Extract the (X, Y) coordinate from the center of the cell holding the provided text.  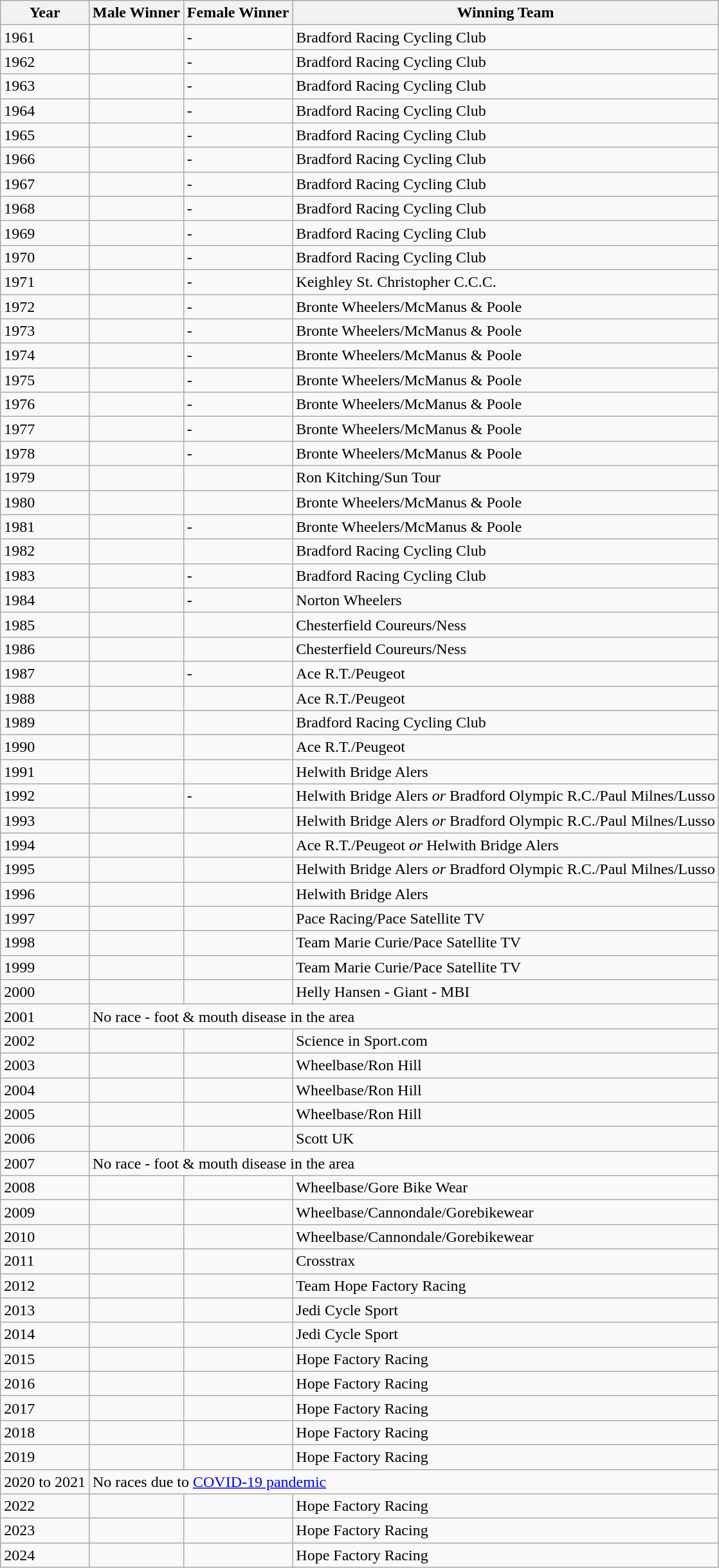
2005 (45, 1115)
1997 (45, 918)
2002 (45, 1041)
1965 (45, 135)
2019 (45, 1457)
Ace R.T./Peugeot or Helwith Bridge Alers (505, 845)
1976 (45, 405)
1999 (45, 967)
1981 (45, 527)
2014 (45, 1335)
1975 (45, 380)
Male Winner (136, 13)
Winning Team (505, 13)
Keighley St. Christopher C.C.C. (505, 282)
2017 (45, 1408)
1963 (45, 86)
Scott UK (505, 1139)
2008 (45, 1188)
Team Hope Factory Racing (505, 1286)
1986 (45, 649)
2020 to 2021 (45, 1481)
1969 (45, 233)
2001 (45, 1016)
2000 (45, 992)
2012 (45, 1286)
1977 (45, 429)
Year (45, 13)
Crosstrax (505, 1261)
Helly Hansen - Giant - MBI (505, 992)
2007 (45, 1163)
2018 (45, 1432)
No races due to COVID-19 pandemic (404, 1481)
1992 (45, 796)
Science in Sport.com (505, 1041)
2015 (45, 1359)
2009 (45, 1212)
1961 (45, 37)
1982 (45, 551)
2010 (45, 1237)
1995 (45, 870)
2011 (45, 1261)
1972 (45, 307)
Ron Kitching/Sun Tour (505, 478)
1987 (45, 673)
1990 (45, 747)
2016 (45, 1383)
1985 (45, 624)
1998 (45, 943)
1973 (45, 331)
Wheelbase/Gore Bike Wear (505, 1188)
1994 (45, 845)
1988 (45, 698)
1978 (45, 453)
1980 (45, 502)
2024 (45, 1555)
Female Winner (238, 13)
Pace Racing/Pace Satellite TV (505, 918)
2006 (45, 1139)
1964 (45, 111)
1991 (45, 772)
1989 (45, 723)
2003 (45, 1065)
1993 (45, 821)
1974 (45, 356)
2023 (45, 1531)
2004 (45, 1090)
1967 (45, 184)
1970 (45, 257)
1979 (45, 478)
Norton Wheelers (505, 600)
1971 (45, 282)
1983 (45, 576)
1984 (45, 600)
2013 (45, 1310)
1996 (45, 894)
1962 (45, 62)
2022 (45, 1506)
1968 (45, 208)
1966 (45, 160)
